Output the [x, y] coordinate of the center of the cell containing the given text.  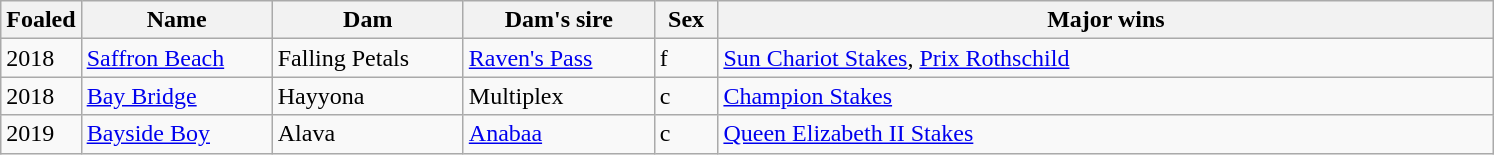
Dam's sire [558, 20]
f [686, 58]
Saffron Beach [176, 58]
Foaled [41, 20]
Alava [368, 134]
Major wins [1106, 20]
Anabaa [558, 134]
Hayyona [368, 96]
Falling Petals [368, 58]
Bayside Boy [176, 134]
Queen Elizabeth II Stakes [1106, 134]
2019 [41, 134]
Name [176, 20]
Raven's Pass [558, 58]
Sex [686, 20]
Bay Bridge [176, 96]
Dam [368, 20]
Champion Stakes [1106, 96]
Sun Chariot Stakes, Prix Rothschild [1106, 58]
Multiplex [558, 96]
